Capture the cell that displays the provided text and extract its (x, y) central coordinate. 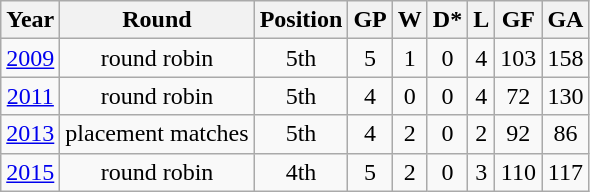
117 (566, 172)
3 (482, 172)
92 (518, 134)
130 (566, 96)
103 (518, 58)
GP (370, 20)
GF (518, 20)
W (410, 20)
1 (410, 58)
86 (566, 134)
158 (566, 58)
4th (301, 172)
72 (518, 96)
110 (518, 172)
D* (447, 20)
Position (301, 20)
Year (30, 20)
2013 (30, 134)
L (482, 20)
Round (157, 20)
2011 (30, 96)
2015 (30, 172)
GA (566, 20)
2009 (30, 58)
placement matches (157, 134)
